Search for the cell housing the specified text and yield its [x, y] center coordinate. 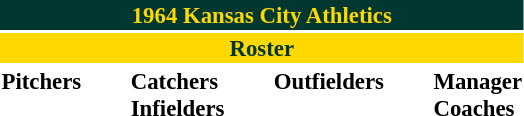
1964 Kansas City Athletics [262, 15]
Roster [262, 48]
